Capture the cell that displays the provided text and extract its [X, Y] central coordinate. 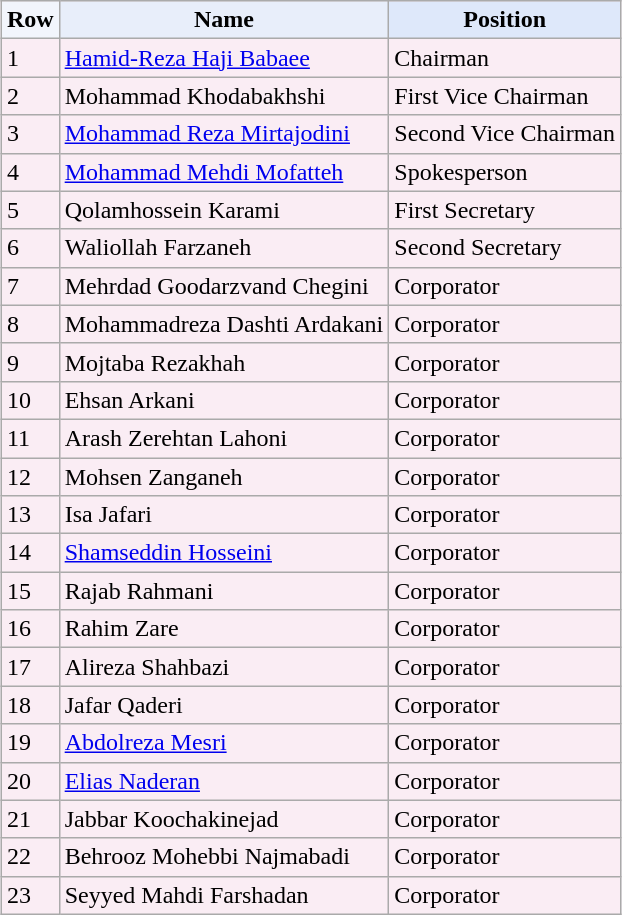
Arash Zerehtan Lahoni [224, 438]
Rajab Rahmani [224, 591]
Position [505, 20]
21 [30, 819]
16 [30, 629]
Mohammad Mehdi Mofatteh [224, 172]
Hamid-Reza Haji Babaee [224, 58]
Shamseddin Hosseini [224, 553]
10 [30, 400]
Mohammad Reza Mirtajodini [224, 134]
Spokesperson [505, 172]
Jabbar Koochakinejad [224, 819]
Mohsen Zanganeh [224, 477]
Alireza Shahbazi [224, 667]
18 [30, 705]
Name [224, 20]
Behrooz Mohebbi Najmabadi [224, 857]
3 [30, 134]
17 [30, 667]
22 [30, 857]
13 [30, 515]
12 [30, 477]
Abdolreza Mesri [224, 743]
Second Secretary [505, 248]
19 [30, 743]
23 [30, 895]
11 [30, 438]
Rahim Zare [224, 629]
6 [30, 248]
Qolamhossein Karami [224, 210]
Row [30, 20]
Mohammadreza Dashti Ardakani [224, 324]
Elias Naderan [224, 781]
First Secretary [505, 210]
9 [30, 362]
Waliollah Farzaneh [224, 248]
2 [30, 96]
Seyyed Mahdi Farshadan [224, 895]
Mehrdad Goodarzvand Chegini [224, 286]
1 [30, 58]
15 [30, 591]
Isa Jafari [224, 515]
7 [30, 286]
20 [30, 781]
Jafar Qaderi [224, 705]
Mohammad Khodabakhshi [224, 96]
Chairman [505, 58]
Second Vice Chairman [505, 134]
8 [30, 324]
Ehsan Arkani [224, 400]
Mojtaba Rezakhah [224, 362]
14 [30, 553]
5 [30, 210]
First Vice Chairman [505, 96]
4 [30, 172]
